Determine the (x, y) coordinate at the center of the cell enclosing the given text.  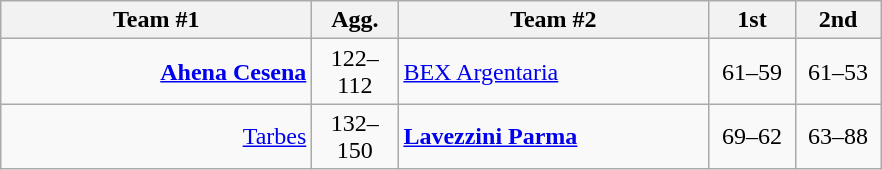
Team #2 (554, 20)
Team #1 (156, 20)
132–150 (355, 136)
1st (752, 20)
69–62 (752, 136)
Tarbes (156, 136)
Agg. (355, 20)
61–53 (838, 72)
BEX Argentaria (554, 72)
Ahena Cesena (156, 72)
122–112 (355, 72)
2nd (838, 20)
61–59 (752, 72)
Lavezzini Parma (554, 136)
63–88 (838, 136)
